Return [X, Y] of the center of cell containing provided text 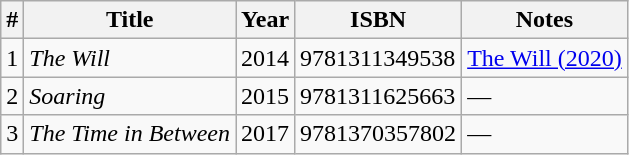
9781311349538 [378, 58]
2 [12, 96]
2015 [266, 96]
ISBN [378, 20]
Title [130, 20]
The Will (2020) [545, 58]
9781370357802 [378, 134]
The Time in Between [130, 134]
# [12, 20]
2017 [266, 134]
The Will [130, 58]
1 [12, 58]
9781311625663 [378, 96]
Notes [545, 20]
Soaring [130, 96]
Year [266, 20]
3 [12, 134]
2014 [266, 58]
